Scan for the cell matching the given text and deliver its [X, Y] coordinate at center. 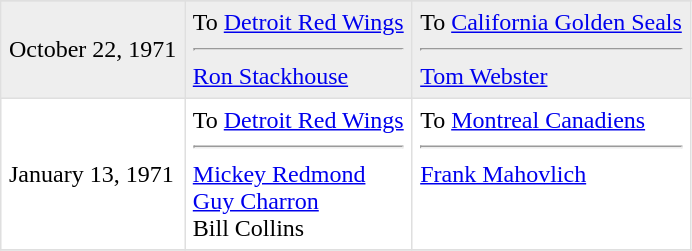
To Montreal Canadiens Frank Mahovlich [551, 174]
To California Golden Seals Tom Webster [551, 50]
To Detroit Red Wings Ron Stackhouse [298, 50]
To Detroit Red Wings Mickey RedmondGuy Charron Bill Collins [298, 174]
January 13, 1971 [93, 174]
October 22, 1971 [93, 50]
